Provide the (x, y) coordinate of the cell's center where the given text is located.  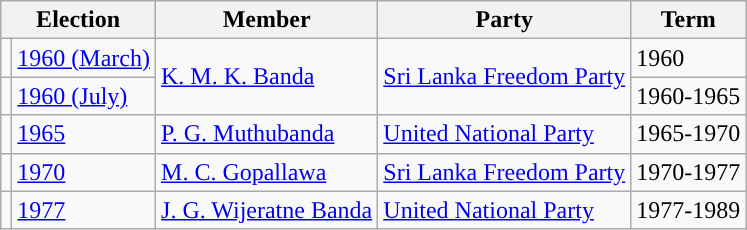
1970-1977 (688, 172)
1960 (688, 58)
M. C. Gopallawa (267, 172)
1960-1965 (688, 96)
1977-1989 (688, 210)
1970 (84, 172)
J. G. Wijeratne Banda (267, 210)
1960 (July) (84, 96)
1977 (84, 210)
Party (504, 20)
Term (688, 20)
Member (267, 20)
K. M. K. Banda (267, 77)
Election (78, 20)
P. G. Muthubanda (267, 134)
1965 (84, 134)
1965-1970 (688, 134)
1960 (March) (84, 58)
